Determine the (x, y) coordinate at the center of the cell enclosing the given text.  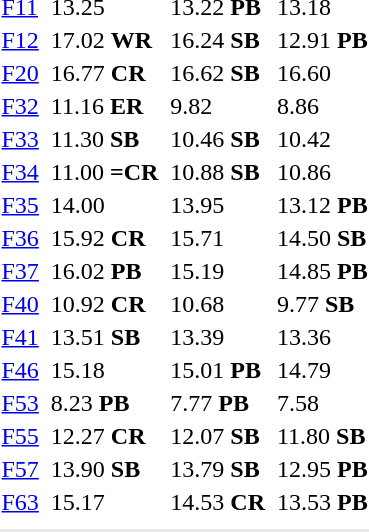
17.02 WR (104, 40)
F53 (20, 403)
16.77 CR (104, 73)
F63 (20, 502)
13.79 SB (218, 469)
7.58 (322, 403)
13.39 (218, 337)
14.79 (322, 370)
F12 (20, 40)
9.77 SB (322, 304)
7.77 PB (218, 403)
16.24 SB (218, 40)
12.27 CR (104, 436)
F36 (20, 238)
11.80 SB (322, 436)
10.46 SB (218, 139)
11.00 =CR (104, 172)
F33 (20, 139)
16.02 PB (104, 271)
F40 (20, 304)
12.91 PB (322, 40)
14.00 (104, 205)
F34 (20, 172)
12.95 PB (322, 469)
15.17 (104, 502)
10.88 SB (218, 172)
13.36 (322, 337)
13.90 SB (104, 469)
13.12 PB (322, 205)
8.86 (322, 106)
12.07 SB (218, 436)
16.60 (322, 73)
F32 (20, 106)
F35 (20, 205)
F20 (20, 73)
10.68 (218, 304)
10.42 (322, 139)
14.53 CR (218, 502)
16.62 SB (218, 73)
15.01 PB (218, 370)
F55 (20, 436)
13.95 (218, 205)
11.16 ER (104, 106)
F37 (20, 271)
F57 (20, 469)
10.92 CR (104, 304)
13.53 PB (322, 502)
F41 (20, 337)
15.19 (218, 271)
11.30 SB (104, 139)
8.23 PB (104, 403)
13.51 SB (104, 337)
14.50 SB (322, 238)
10.86 (322, 172)
15.71 (218, 238)
14.85 PB (322, 271)
9.82 (218, 106)
F46 (20, 370)
15.18 (104, 370)
15.92 CR (104, 238)
